Identify which cell holds the provided text, then report its [X, Y] central coordinate. 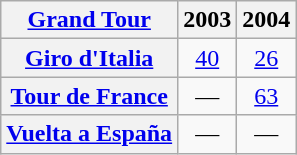
26 [266, 58]
63 [266, 96]
Giro d'Italia [90, 58]
Grand Tour [90, 20]
2003 [208, 20]
Vuelta a España [90, 134]
Tour de France [90, 96]
40 [208, 58]
2004 [266, 20]
